Output the [X, Y] coordinate of the center of the cell containing the given text.  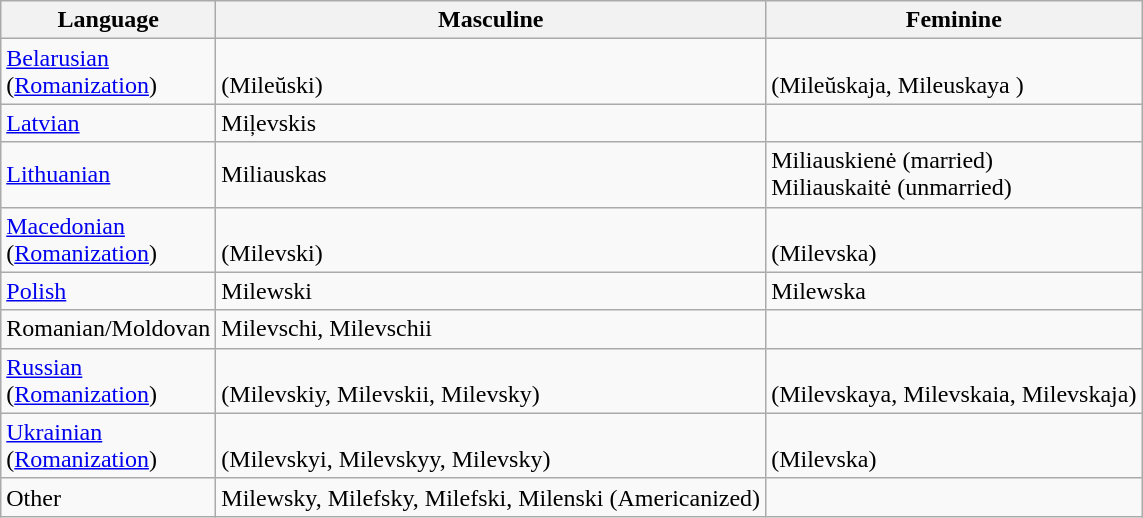
Other [108, 497]
Milewska [954, 291]
Lithuanian [108, 174]
Ukrainian (Romanization) [108, 446]
Feminine [954, 20]
Milewski [491, 291]
Latvian [108, 123]
Language [108, 20]
(Milevskyi, Milevskyy, Milevsky) [491, 446]
Milewsky, Milefsky, Milefski, Milenski (Americanized) [491, 497]
Macedonian (Romanization) [108, 240]
(Mileŭski) [491, 72]
Polish [108, 291]
Miliauskas [491, 174]
(Mileŭskaja, Mileuskaya ) [954, 72]
Milevschi, Milevschii [491, 329]
Masculine [491, 20]
(Milevski) [491, 240]
(Milevskaya, Milevskaia, Milevskaja) [954, 380]
Miliauskienė (married) Miliauskaitė (unmarried) [954, 174]
Belarusian (Romanization) [108, 72]
Miļevskis [491, 123]
Romanian/Moldovan [108, 329]
(Milevskiy, Milevskii, Milevsky) [491, 380]
Russian (Romanization) [108, 380]
